Determine the (X, Y) coordinate at the center of the cell enclosing the given text.  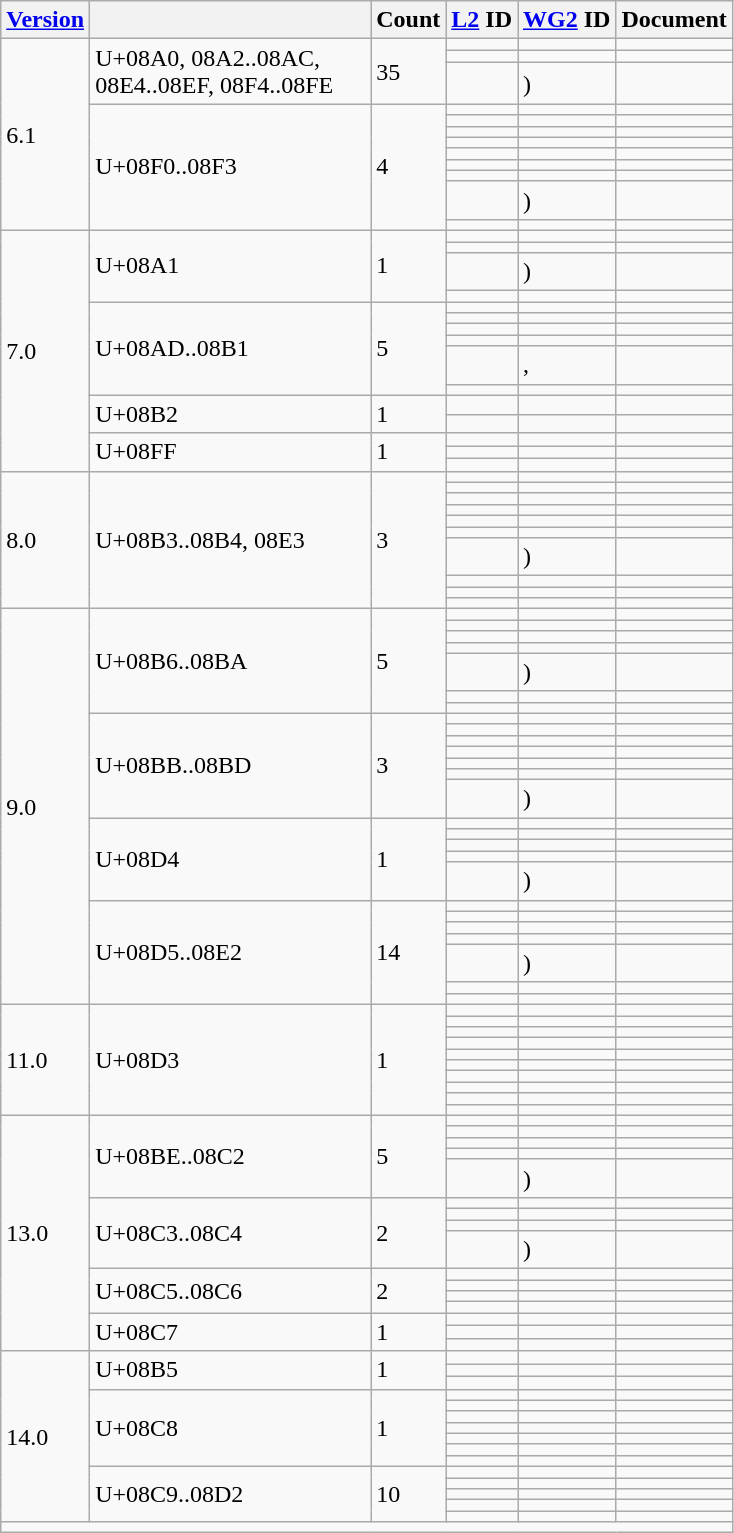
14 (408, 952)
, (567, 365)
U+08D3 (230, 1060)
U+08C3..08C4 (230, 1232)
U+08AD..08B1 (230, 348)
Document (674, 20)
U+08B3..08B4, 08E3 (230, 540)
U+08C8 (230, 1428)
U+08D4 (230, 859)
11.0 (46, 1060)
8.0 (46, 540)
14.0 (46, 1436)
U+08B5 (230, 1370)
WG2 ID (567, 20)
4 (408, 168)
U+08B6..08BA (230, 661)
U+08BE..08C2 (230, 1156)
10 (408, 1494)
U+08D5..08E2 (230, 952)
7.0 (46, 350)
Count (408, 20)
Version (46, 20)
13.0 (46, 1233)
35 (408, 72)
U+08A1 (230, 266)
U+08C5..08C6 (230, 1291)
U+08BB..08BD (230, 765)
6.1 (46, 135)
U+08C9..08D2 (230, 1494)
U+08C7 (230, 1332)
L2 ID (482, 20)
U+08B2 (230, 414)
U+08FF (230, 452)
U+08F0..08F3 (230, 168)
U+08A0, 08A2..08AC, 08E4..08EF, 08F4..08FE (230, 72)
9.0 (46, 807)
